Detect which cell encompasses the target text, then output its [X, Y] center coordinate. 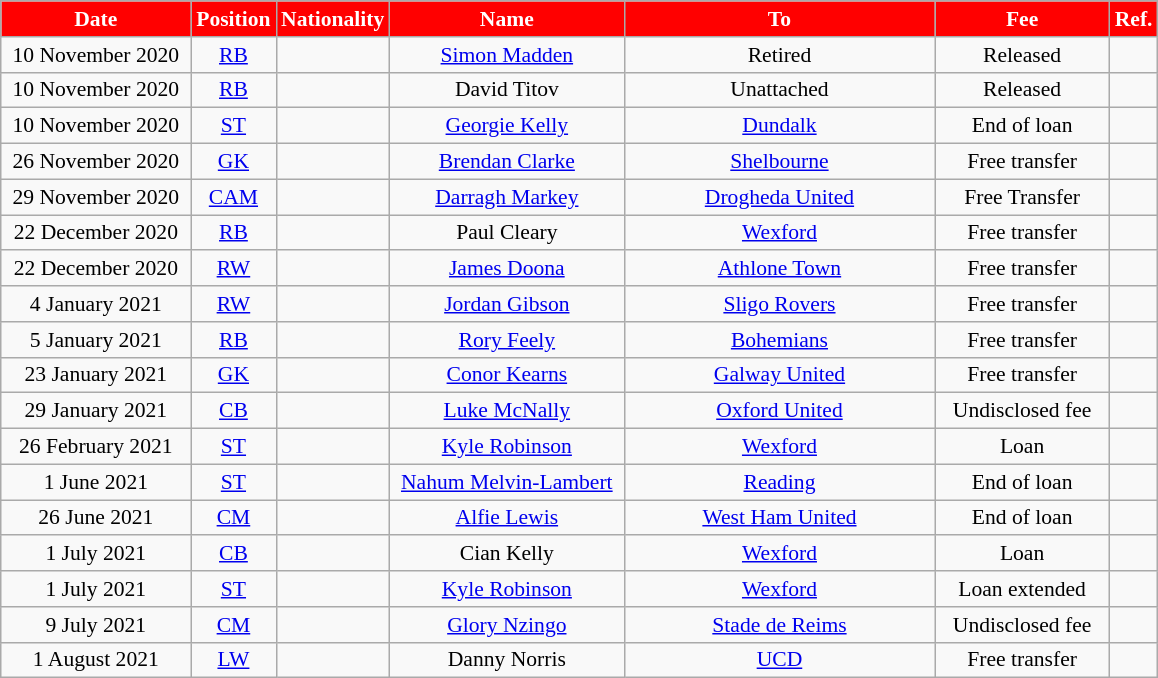
Fee [1022, 19]
Galway United [779, 375]
UCD [779, 660]
Stade de Reims [779, 625]
Ref. [1134, 19]
Georgie Kelly [506, 126]
Date [96, 19]
9 July 2021 [96, 625]
Simon Madden [506, 55]
CAM [234, 197]
Brendan Clarke [506, 162]
Loan extended [1022, 589]
23 January 2021 [96, 375]
Rory Feely [506, 340]
26 June 2021 [96, 518]
James Doona [506, 269]
Free Transfer [1022, 197]
Nahum Melvin-Lambert [506, 482]
LW [234, 660]
Nationality [332, 19]
David Titov [506, 90]
Dundalk [779, 126]
Luke McNally [506, 411]
4 January 2021 [96, 304]
1 August 2021 [96, 660]
29 January 2021 [96, 411]
Drogheda United [779, 197]
Alfie Lewis [506, 518]
West Ham United [779, 518]
Conor Kearns [506, 375]
29 November 2020 [96, 197]
26 November 2020 [96, 162]
1 June 2021 [96, 482]
Unattached [779, 90]
Paul Cleary [506, 233]
Jordan Gibson [506, 304]
Position [234, 19]
To [779, 19]
Sligo Rovers [779, 304]
Oxford United [779, 411]
Shelbourne [779, 162]
Darragh Markey [506, 197]
5 January 2021 [96, 340]
Athlone Town [779, 269]
Cian Kelly [506, 554]
Name [506, 19]
26 February 2021 [96, 447]
Reading [779, 482]
Bohemians [779, 340]
Retired [779, 55]
Danny Norris [506, 660]
Glory Nzingo [506, 625]
